Output the [x, y] coordinate of the center of the cell containing the given text.  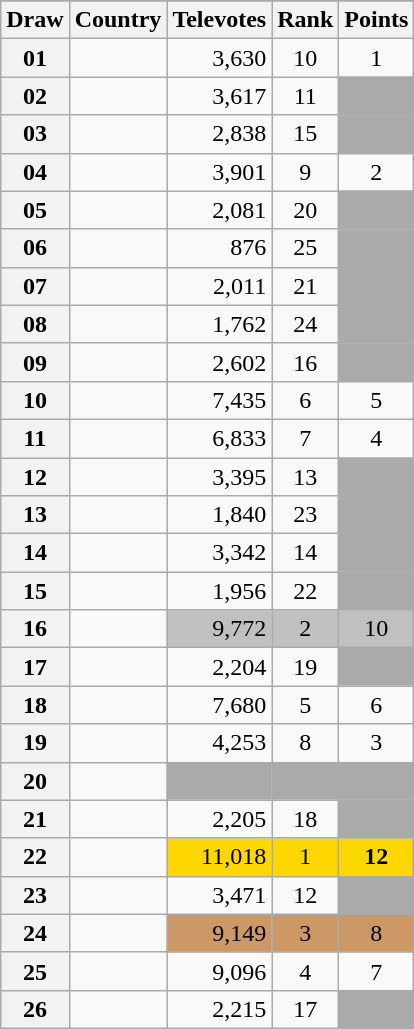
6,833 [220, 438]
03 [35, 134]
08 [35, 324]
7,435 [220, 400]
26 [35, 1009]
2,215 [220, 1009]
1,840 [220, 515]
07 [35, 286]
9,772 [220, 629]
7,680 [220, 705]
2,602 [220, 362]
2,011 [220, 286]
2,204 [220, 667]
Draw [35, 20]
2,081 [220, 210]
Rank [306, 20]
11,018 [220, 857]
02 [35, 96]
1,956 [220, 591]
2,205 [220, 819]
3,617 [220, 96]
1,762 [220, 324]
3,342 [220, 553]
04 [35, 172]
Points [376, 20]
9,096 [220, 971]
9,149 [220, 933]
9 [306, 172]
Televotes [220, 20]
876 [220, 248]
2,838 [220, 134]
09 [35, 362]
3,630 [220, 58]
01 [35, 58]
Country [118, 20]
05 [35, 210]
3,471 [220, 895]
3,901 [220, 172]
4,253 [220, 743]
06 [35, 248]
3,395 [220, 477]
